Extract the (x, y) coordinate from the center of the cell holding the provided text.  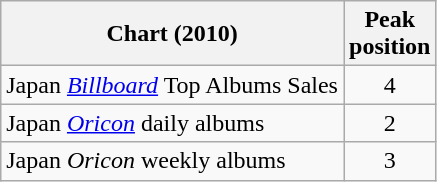
4 (390, 85)
3 (390, 161)
Japan Oricon daily albums (172, 123)
Japan Billboard Top Albums Sales (172, 85)
Chart (2010) (172, 34)
2 (390, 123)
Japan Oricon weekly albums (172, 161)
Peakposition (390, 34)
